Pinpoint the cell where the given text exists, returning its (X, Y) midpoint coordinate. 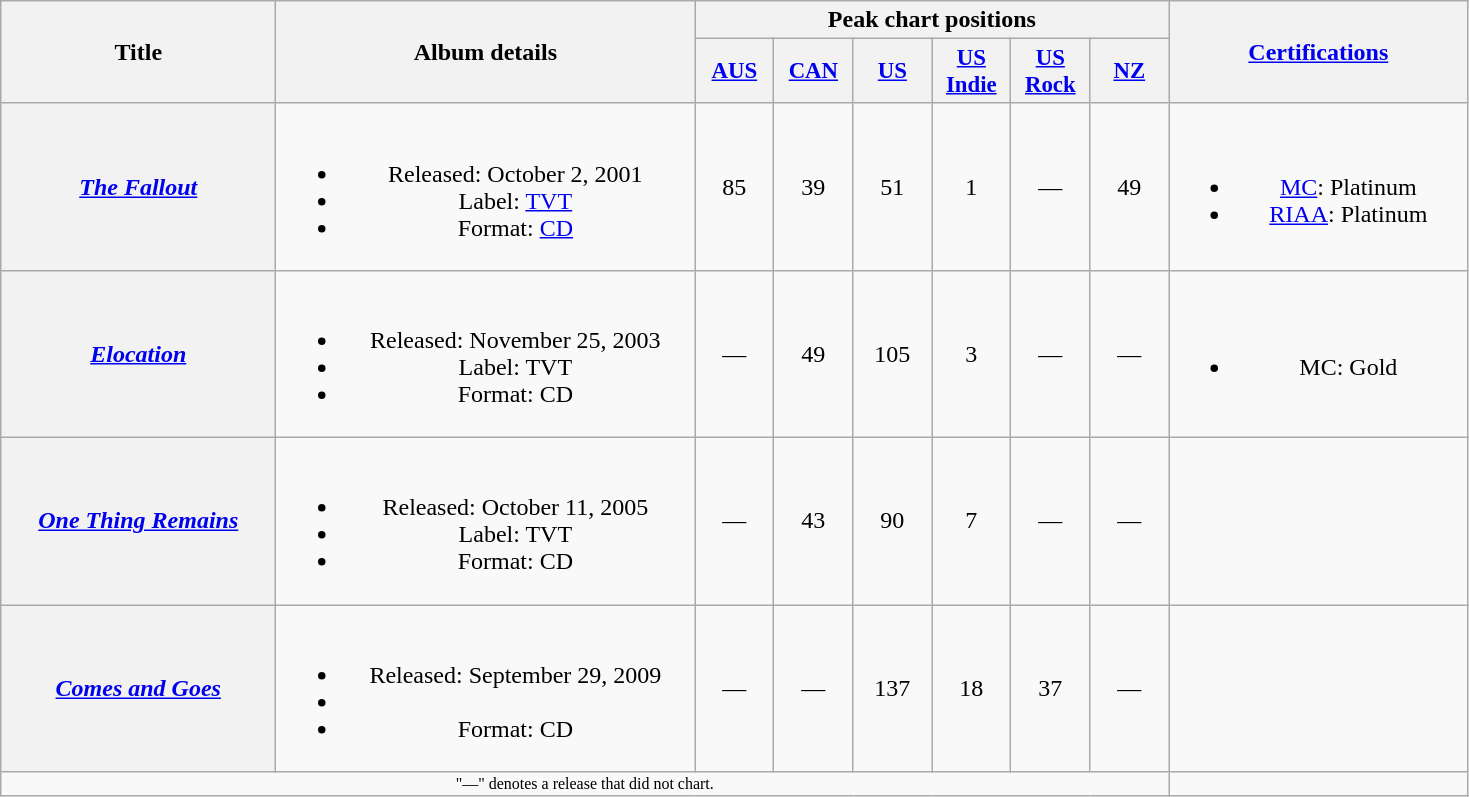
US (892, 72)
Comes and Goes (138, 688)
85 (734, 186)
The Fallout (138, 186)
51 (892, 186)
90 (892, 522)
MC: PlatinumRIAA: Platinum (1318, 186)
Certifications (1318, 52)
18 (972, 688)
AUS (734, 72)
Released: November 25, 2003Label: TVTFormat: CD (486, 354)
7 (972, 522)
Released: October 11, 2005Label: TVTFormat: CD (486, 522)
Released: September 29, 2009Format: CD (486, 688)
105 (892, 354)
Album details (486, 52)
Peak chart positions (932, 20)
USRock (1050, 72)
1 (972, 186)
43 (814, 522)
Title (138, 52)
39 (814, 186)
137 (892, 688)
Released: October 2, 2001Label: TVTFormat: CD (486, 186)
CAN (814, 72)
Elocation (138, 354)
"—" denotes a release that did not chart. (585, 784)
NZ (1130, 72)
3 (972, 354)
37 (1050, 688)
One Thing Remains (138, 522)
USIndie (972, 72)
MC: Gold (1318, 354)
